Detect which cell encompasses the target text, then output its [X, Y] center coordinate. 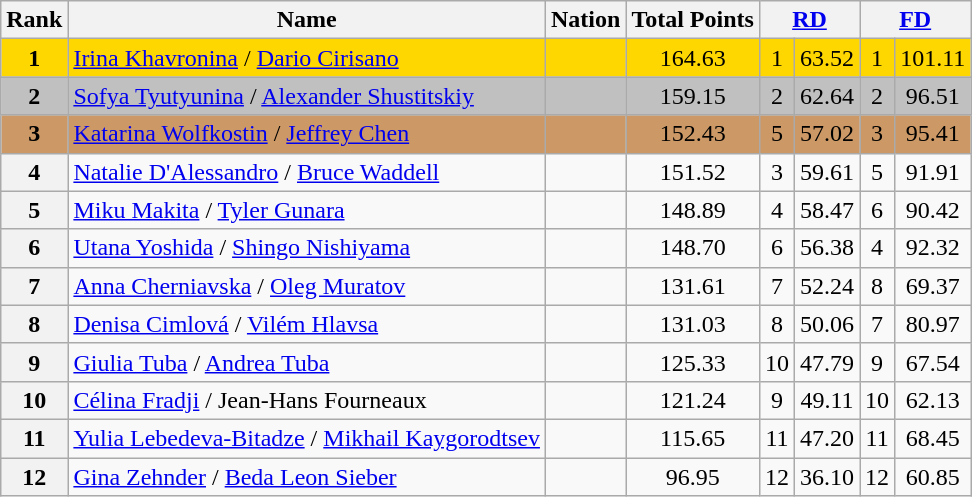
148.70 [693, 248]
Giulia Tuba / Andrea Tuba [307, 362]
Katarina Wolfkostin / Jeffrey Chen [307, 134]
164.63 [693, 58]
49.11 [826, 400]
101.11 [933, 58]
59.61 [826, 172]
57.02 [826, 134]
Gina Zehnder / Beda Leon Sieber [307, 477]
115.65 [693, 438]
91.91 [933, 172]
Miku Makita / Tyler Gunara [307, 210]
Rank [34, 20]
80.97 [933, 324]
131.03 [693, 324]
62.64 [826, 96]
58.47 [826, 210]
RD [809, 20]
125.33 [693, 362]
95.41 [933, 134]
121.24 [693, 400]
60.85 [933, 477]
96.51 [933, 96]
47.20 [826, 438]
50.06 [826, 324]
Yulia Lebedeva-Bitadze / Mikhail Kaygorodtsev [307, 438]
92.32 [933, 248]
Natalie D'Alessandro / Bruce Waddell [307, 172]
36.10 [826, 477]
69.37 [933, 286]
56.38 [826, 248]
Name [307, 20]
Anna Cherniavska / Oleg Muratov [307, 286]
68.45 [933, 438]
52.24 [826, 286]
Sofya Tyutyunina / Alexander Shustitskiy [307, 96]
159.15 [693, 96]
FD [916, 20]
Irina Khavronina / Dario Cirisano [307, 58]
152.43 [693, 134]
96.95 [693, 477]
Célina Fradji / Jean-Hans Fourneaux [307, 400]
131.61 [693, 286]
Total Points [693, 20]
148.89 [693, 210]
Denisa Cimlová / Vilém Hlavsa [307, 324]
67.54 [933, 362]
Utana Yoshida / Shingo Nishiyama [307, 248]
47.79 [826, 362]
90.42 [933, 210]
151.52 [693, 172]
62.13 [933, 400]
63.52 [826, 58]
Nation [585, 20]
